Find where the given text appears and provide that cell's center as [X, Y] coordinate. 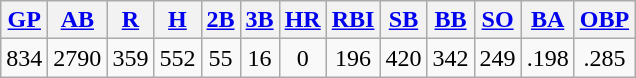
AB [78, 20]
420 [404, 58]
.285 [604, 58]
RBI [353, 20]
196 [353, 58]
SB [404, 20]
2B [220, 20]
HR [302, 20]
R [130, 20]
GP [24, 20]
359 [130, 58]
249 [498, 58]
H [178, 20]
3B [260, 20]
342 [450, 58]
55 [220, 58]
BA [548, 20]
16 [260, 58]
834 [24, 58]
2790 [78, 58]
.198 [548, 58]
552 [178, 58]
OBP [604, 20]
0 [302, 58]
SO [498, 20]
BB [450, 20]
